Return (x, y) of the center of cell containing provided text 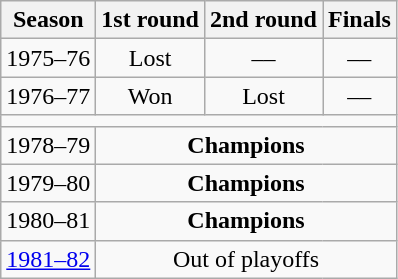
Season (48, 20)
Out of playoffs (246, 259)
1981–82 (48, 259)
1978–79 (48, 145)
2nd round (263, 20)
Finals (359, 20)
1975–76 (48, 58)
1976–77 (48, 96)
1979–80 (48, 183)
Won (150, 96)
1st round (150, 20)
1980–81 (48, 221)
